Find where the given text appears and provide that cell's center as [x, y] coordinate. 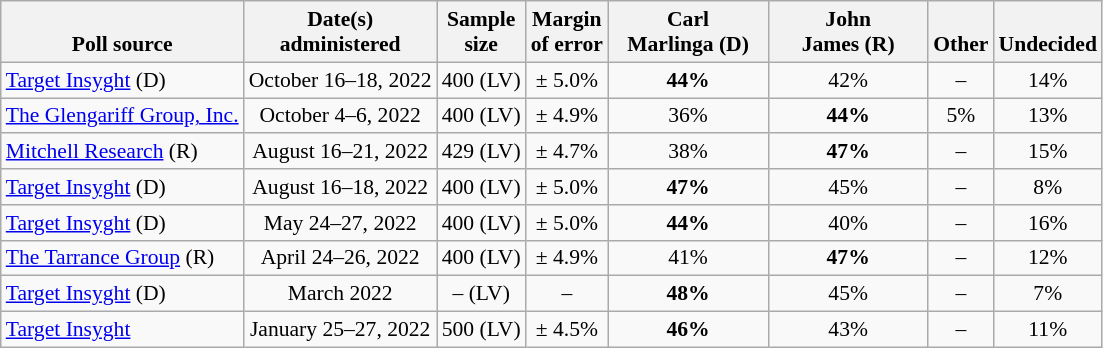
11% [1047, 330]
May 24–27, 2022 [340, 223]
– (LV) [482, 294]
5% [960, 116]
± 4.7% [567, 152]
13% [1047, 116]
JohnJames (R) [848, 32]
August 16–21, 2022 [340, 152]
Undecided [1047, 32]
38% [688, 152]
CarlMarlinga (D) [688, 32]
12% [1047, 258]
October 4–6, 2022 [340, 116]
January 25–27, 2022 [340, 330]
The Tarrance Group (R) [122, 258]
42% [848, 80]
± 4.5% [567, 330]
7% [1047, 294]
48% [688, 294]
40% [848, 223]
8% [1047, 187]
Poll source [122, 32]
Other [960, 32]
16% [1047, 223]
36% [688, 116]
Mitchell Research (R) [122, 152]
The Glengariff Group, Inc. [122, 116]
46% [688, 330]
Samplesize [482, 32]
August 16–18, 2022 [340, 187]
429 (LV) [482, 152]
15% [1047, 152]
Target Insyght [122, 330]
43% [848, 330]
Date(s)administered [340, 32]
14% [1047, 80]
41% [688, 258]
March 2022 [340, 294]
Marginof error [567, 32]
500 (LV) [482, 330]
April 24–26, 2022 [340, 258]
October 16–18, 2022 [340, 80]
